Search for the cell housing the specified text and yield its [X, Y] center coordinate. 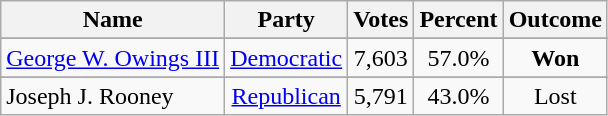
Lost [555, 96]
Outcome [555, 20]
Won [555, 58]
5,791 [381, 96]
Percent [458, 20]
Democratic [286, 58]
Name [113, 20]
Republican [286, 96]
Joseph J. Rooney [113, 96]
43.0% [458, 96]
Party [286, 20]
7,603 [381, 58]
Votes [381, 20]
George W. Owings III [113, 58]
57.0% [458, 58]
